Detect which cell encompasses the target text, then output its (X, Y) center coordinate. 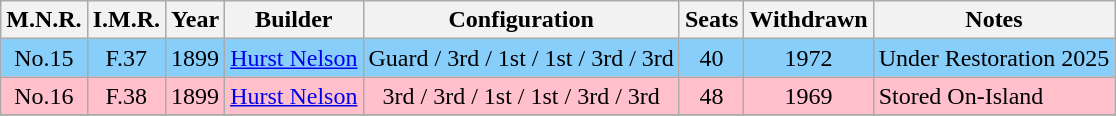
Notes (994, 20)
1969 (808, 96)
No.16 (44, 96)
M.N.R. (44, 20)
48 (711, 96)
No.15 (44, 58)
Builder (294, 20)
F.37 (126, 58)
F.38 (126, 96)
Seats (711, 20)
Under Restoration 2025 (994, 58)
1972 (808, 58)
Year (196, 20)
I.M.R. (126, 20)
Guard / 3rd / 1st / 1st / 3rd / 3rd (521, 58)
40 (711, 58)
Configuration (521, 20)
3rd / 3rd / 1st / 1st / 3rd / 3rd (521, 96)
Stored On-Island (994, 96)
Withdrawn (808, 20)
